Return the [x, y] coordinate for the center point of the cell that contains the specified text.  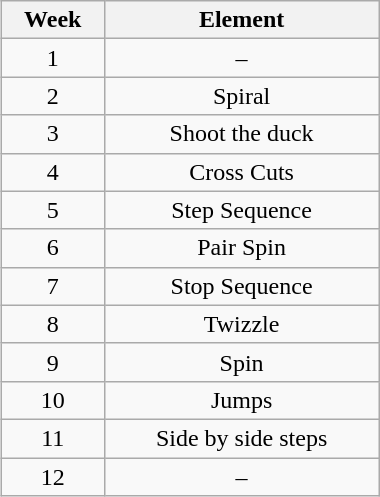
12 [52, 477]
8 [52, 324]
Shoot the duck [242, 134]
Jumps [242, 400]
Spiral [242, 96]
5 [52, 210]
11 [52, 438]
Side by side steps [242, 438]
9 [52, 362]
Spin [242, 362]
7 [52, 286]
Stop Sequence [242, 286]
Pair Spin [242, 248]
Twizzle [242, 324]
4 [52, 172]
3 [52, 134]
6 [52, 248]
Step Sequence [242, 210]
2 [52, 96]
Week [52, 20]
Cross Cuts [242, 172]
1 [52, 58]
Element [242, 20]
10 [52, 400]
